Return the (x, y) coordinate for the center point of the cell that contains the specified text.  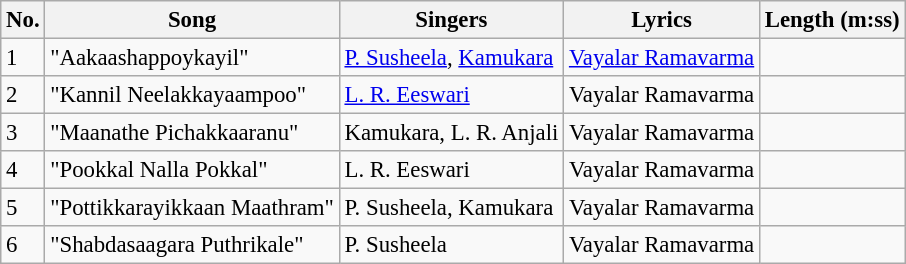
4 (23, 170)
3 (23, 133)
2 (23, 95)
"Pookkal Nalla Pokkal" (192, 170)
"Aakaashappoykayil" (192, 58)
"Kannil Neelakkayaampoo" (192, 95)
5 (23, 208)
No. (23, 20)
Kamukara, L. R. Anjali (451, 133)
Singers (451, 20)
1 (23, 58)
"Pottikkarayikkaan Maathram" (192, 208)
Length (m:ss) (832, 20)
Song (192, 20)
"Shabdasaagara Puthrikale" (192, 245)
6 (23, 245)
"Maanathe Pichakkaaranu" (192, 133)
P. Susheela (451, 245)
Lyrics (662, 20)
